Locate the cell with the specified text and output its (X, Y) center coordinate. 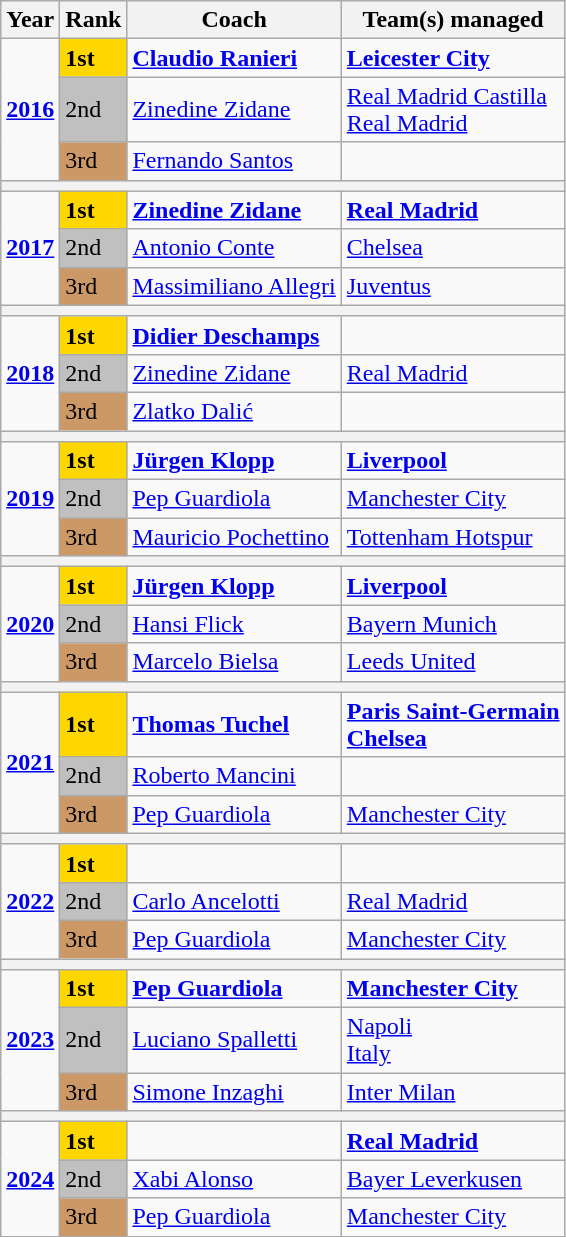
Zlatko Dalić (234, 411)
Year (30, 20)
Luciano Spalletti (234, 1040)
Chelsea (453, 248)
Bayern Munich (453, 624)
Napoli Italy (453, 1040)
2023 (30, 1040)
Roberto Mancini (234, 776)
Claudio Ranieri (234, 58)
Didier Deschamps (234, 335)
Coach (234, 20)
Thomas Tuchel (234, 724)
Massimiliano Allegri (234, 286)
Team(s) managed (453, 20)
Carlo Ancelotti (234, 901)
2017 (30, 248)
Xabi Alonso (234, 1179)
Marcelo Bielsa (234, 662)
Bayer Leverkusen (453, 1179)
Juventus (453, 286)
2022 (30, 901)
Leicester City (453, 58)
Real Madrid Castilla Real Madrid (453, 110)
Mauricio Pochettino (234, 537)
Simone Inzaghi (234, 1092)
2018 (30, 373)
Paris Saint-Germain Chelsea (453, 724)
Fernando Santos (234, 161)
Inter Milan (453, 1092)
2016 (30, 110)
Hansi Flick (234, 624)
2019 (30, 499)
2024 (30, 1179)
Leeds United (453, 662)
Rank (94, 20)
Antonio Conte (234, 248)
2021 (30, 762)
Tottenham Hotspur (453, 537)
2020 (30, 624)
